Find where the given text appears and provide that cell's center as (x, y) coordinate. 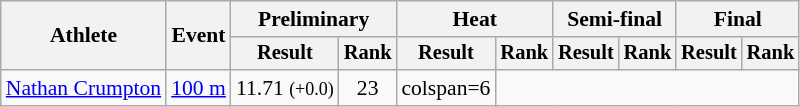
11.71 (+0.0) (285, 88)
Athlete (84, 36)
100 m (198, 88)
Event (198, 36)
Heat (474, 19)
23 (368, 88)
colspan=6 (446, 88)
Final (738, 19)
Nathan Crumpton (84, 88)
Semi-final (614, 19)
Preliminary (314, 19)
